Capture the cell that displays the provided text and extract its [X, Y] central coordinate. 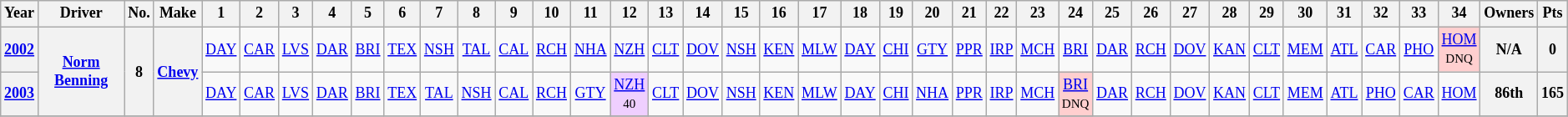
165 [1553, 94]
2002 [20, 49]
25 [1112, 13]
15 [741, 13]
10 [552, 13]
NZH [630, 49]
24 [1075, 13]
4 [332, 13]
12 [630, 13]
5 [367, 13]
33 [1419, 13]
Norm Benning [80, 72]
1 [221, 13]
No. [139, 13]
N/A [1510, 49]
2 [260, 13]
Owners [1510, 13]
2003 [20, 94]
34 [1459, 13]
27 [1190, 13]
14 [703, 13]
13 [666, 13]
30 [1305, 13]
21 [969, 13]
28 [1230, 13]
18 [860, 13]
Year [20, 13]
Chevy [178, 72]
HOMDNQ [1459, 49]
0 [1553, 49]
19 [896, 13]
Pts [1553, 13]
NZH40 [630, 94]
Make [178, 13]
86th [1510, 94]
22 [1002, 13]
23 [1038, 13]
Driver [80, 13]
29 [1266, 13]
31 [1344, 13]
9 [514, 13]
6 [402, 13]
26 [1151, 13]
32 [1381, 13]
20 [933, 13]
16 [779, 13]
3 [296, 13]
HOM [1459, 94]
17 [820, 13]
BRIDNQ [1075, 94]
7 [439, 13]
11 [590, 13]
